Determine the [X, Y] coordinate at the center of the cell enclosing the given text.  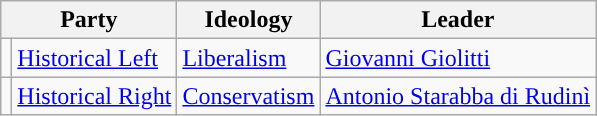
Antonio Starabba di Rudinì [458, 96]
Leader [458, 20]
Conservatism [248, 96]
Party [89, 20]
Historical Right [94, 96]
Liberalism [248, 58]
Ideology [248, 20]
Giovanni Giolitti [458, 58]
Historical Left [94, 58]
